Search for the cell housing the specified text and yield its (x, y) center coordinate. 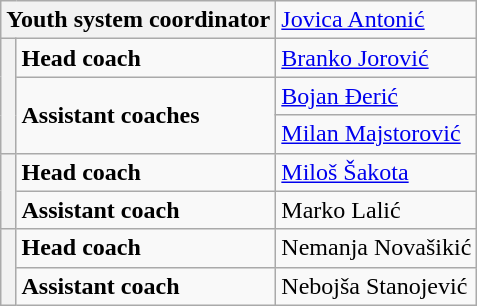
Branko Jorović (376, 58)
Nebojša Stanojević (376, 286)
Miloš Šakota (376, 172)
Nemanja Novašikić (376, 248)
Marko Lalić (376, 210)
Assistant coaches (146, 115)
Bojan Đerić (376, 96)
Jovica Antonić (376, 20)
Milan Majstorović (376, 134)
Youth system coordinator (138, 20)
